Pinpoint the cell where the given text exists, returning its (x, y) midpoint coordinate. 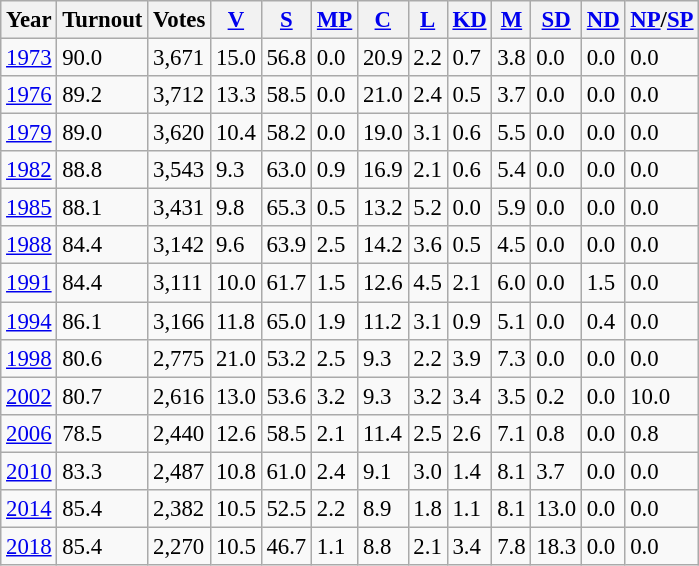
10.8 (236, 471)
0.4 (603, 321)
1991 (29, 283)
1.4 (470, 471)
2,440 (180, 433)
3.6 (428, 245)
58.2 (286, 133)
8.8 (383, 546)
3,142 (180, 245)
3,111 (180, 283)
S (286, 20)
18.3 (556, 546)
3.5 (512, 396)
83.3 (102, 471)
6.0 (512, 283)
13.2 (383, 208)
SD (556, 20)
19.0 (383, 133)
Year (29, 20)
1985 (29, 208)
3,543 (180, 170)
65.3 (286, 208)
63.9 (286, 245)
3,712 (180, 95)
46.7 (286, 546)
5.4 (512, 170)
11.2 (383, 321)
2014 (29, 509)
NP/SP (662, 20)
V (236, 20)
10.4 (236, 133)
7.3 (512, 358)
20.9 (383, 58)
9.8 (236, 208)
5.5 (512, 133)
11.8 (236, 321)
2,775 (180, 358)
1973 (29, 58)
2.6 (470, 433)
2,487 (180, 471)
2,270 (180, 546)
2010 (29, 471)
3,166 (180, 321)
5.9 (512, 208)
7.8 (512, 546)
8.9 (383, 509)
14.2 (383, 245)
78.5 (102, 433)
2,382 (180, 509)
80.6 (102, 358)
89.0 (102, 133)
L (428, 20)
2002 (29, 396)
89.2 (102, 95)
90.0 (102, 58)
9.1 (383, 471)
3.8 (512, 58)
53.2 (286, 358)
16.9 (383, 170)
0.2 (556, 396)
86.1 (102, 321)
MP (335, 20)
1979 (29, 133)
80.7 (102, 396)
1988 (29, 245)
5.1 (512, 321)
15.0 (236, 58)
2018 (29, 546)
5.2 (428, 208)
1982 (29, 170)
9.6 (236, 245)
M (512, 20)
53.6 (286, 396)
52.5 (286, 509)
3,671 (180, 58)
2006 (29, 433)
1976 (29, 95)
7.1 (512, 433)
KD (470, 20)
65.0 (286, 321)
C (383, 20)
3,431 (180, 208)
1994 (29, 321)
63.0 (286, 170)
1998 (29, 358)
13.3 (236, 95)
ND (603, 20)
3.9 (470, 358)
56.8 (286, 58)
Votes (180, 20)
88.1 (102, 208)
88.8 (102, 170)
11.4 (383, 433)
1.9 (335, 321)
1.8 (428, 509)
3.0 (428, 471)
2,616 (180, 396)
61.0 (286, 471)
0.7 (470, 58)
3,620 (180, 133)
Turnout (102, 20)
61.7 (286, 283)
